Determine the (X, Y) coordinate at the center of the cell enclosing the given text.  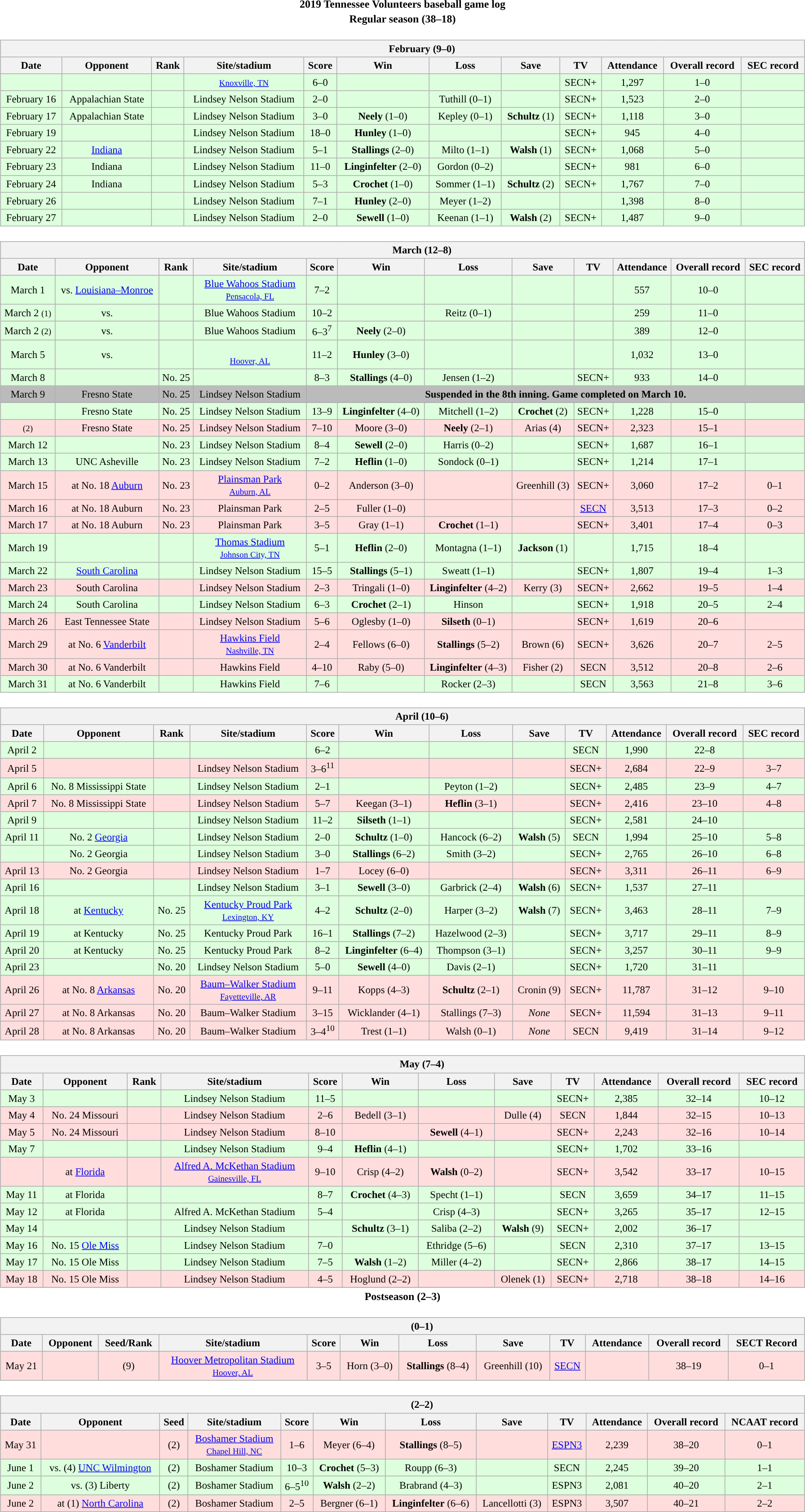
Schultz (3–1) (380, 1229)
15–0 (708, 411)
Wicklander (4–1) (384, 1013)
13–9 (322, 411)
19–4 (708, 570)
Seed (174, 1422)
April 2 (22, 750)
24–10 (705, 820)
6–2 (323, 750)
14–0 (708, 377)
Stallings (2–0) (383, 150)
6–8 (774, 853)
Garbrick (2–4) (471, 888)
Dulle (4) (523, 1115)
8–0 (703, 201)
Linginfelter (6–6) (430, 1503)
Walsh (6) (539, 888)
1,487 (632, 217)
Schultz (2) (531, 184)
28–11 (705, 910)
May 18 (22, 1279)
vs. (4) UNC Wilmington (101, 1468)
9–12 (774, 1031)
1–3 (774, 570)
May 31 (21, 1445)
1,720 (636, 967)
3,542 (626, 1172)
1–0 (703, 82)
Lancellotti (3) (512, 1503)
Greenhill (3) (543, 485)
15–1 (708, 428)
Stallings (5–2) (468, 644)
17–3 (708, 508)
2,245 (617, 1468)
2,684 (636, 768)
40–21 (686, 1503)
March 2 (2) (28, 331)
26–10 (705, 853)
Plainsman ParkAuburn, AL (250, 485)
1–1 (765, 1468)
2,002 (626, 1229)
2,239 (617, 1445)
25–10 (705, 837)
Milto (1–1) (465, 150)
Neely (2–0) (381, 331)
1,032 (642, 355)
32–16 (699, 1132)
Stallings (4–0) (381, 377)
Saliba (2–2) (456, 1229)
Sewell (1–0) (383, 217)
Specht (1–1) (456, 1195)
Stallings (5–1) (381, 570)
Anderson (3–0) (381, 485)
14–15 (772, 1262)
6–3 (322, 605)
Crisp (4–3) (456, 1211)
Alfred A. McKethan StadiumGainesville, FL (234, 1172)
Fuller (1–0) (381, 508)
Davis (2–1) (471, 967)
Smith (3–2) (471, 853)
1,844 (626, 1115)
Crisp (4–2) (380, 1172)
Hunley (3–0) (381, 355)
Kopps (4–3) (384, 990)
Stallings (8–5) (430, 1445)
May 12 (22, 1211)
10–3 (297, 1468)
March 26 (28, 621)
3–410 (323, 1031)
9–4 (325, 1149)
Hoover, AL (250, 355)
11–5 (325, 1098)
3,257 (636, 950)
1,297 (632, 82)
22–9 (705, 768)
Reitz (0–1) (468, 313)
10–13 (772, 1115)
2,385 (626, 1098)
Hawkins Field Nashville, TN (250, 644)
10–0 (708, 289)
April 6 (22, 786)
9–0 (703, 217)
5–4 (325, 1211)
NCAAT record (765, 1422)
April (10–6) (402, 716)
27–11 (705, 888)
17–4 (708, 525)
22–8 (705, 750)
Linginfelter (6–4) (384, 950)
Sewell (3–0) (384, 888)
2,243 (626, 1132)
February 19 (31, 133)
February 22 (31, 150)
Knoxville, TN (244, 82)
Oglesby (1–0) (381, 621)
Walsh (2) (531, 217)
March 17 (28, 525)
Thompson (3–1) (471, 950)
3,265 (626, 1211)
April 7 (22, 803)
Hunley (1–0) (383, 133)
Walsh (0–1) (471, 1031)
31–11 (705, 967)
13–15 (772, 1245)
4–2 (323, 910)
2–2 (765, 1503)
2,866 (626, 1262)
Sewell (4–1) (456, 1132)
Stallings (6–2) (384, 853)
Tuthill (0–1) (465, 99)
Brown (6) (543, 644)
3,512 (642, 667)
March 13 (28, 462)
6–510 (297, 1485)
Kepley (0–1) (465, 116)
Sommer (1–1) (465, 184)
259 (642, 313)
February 27 (31, 217)
Walsh (5) (539, 837)
1,537 (636, 888)
Brabrand (4–3) (430, 1485)
Harris (0–2) (468, 445)
5–6 (322, 621)
13–0 (708, 355)
4–10 (322, 667)
Ethridge (5–6) (456, 1245)
April 20 (22, 950)
March 22 (28, 570)
3–1 (323, 888)
Walsh (2–2) (349, 1485)
6–37 (322, 331)
Sewell (2–0) (381, 445)
Harper (3–2) (471, 910)
30–11 (705, 950)
1,918 (642, 605)
1,619 (642, 621)
Kentucky Proud ParkLexington, KY (248, 910)
Raby (5–0) (381, 667)
3,563 (642, 684)
Seed/Rank (128, 1343)
1,118 (632, 116)
1–6 (297, 1445)
3,513 (642, 508)
18–4 (708, 548)
39–20 (686, 1468)
(9) (128, 1366)
Rocker (2–3) (468, 684)
Keegan (3–1) (384, 803)
1–7 (323, 871)
12–15 (772, 1211)
8–2 (323, 950)
17–1 (708, 462)
10–14 (772, 1132)
38–19 (689, 1366)
Jackson (1) (543, 548)
vs. Louisiana–Monroe (107, 289)
2,581 (636, 820)
Crochet (2–1) (381, 605)
April 27 (22, 1013)
March 30 (28, 667)
2,718 (626, 1279)
Linginfelter (4–0) (381, 411)
March 2 (1) (28, 313)
Walsh (9) (523, 1229)
Linginfelter (4–3) (468, 667)
Miller (4–2) (456, 1262)
Tringali (1–0) (381, 588)
33–16 (699, 1149)
21–8 (708, 684)
Crochet (1–1) (468, 525)
Alfred A. McKethan Stadium (234, 1211)
Mitchell (1–2) (468, 411)
10–2 (322, 313)
38–20 (686, 1445)
Trest (1–1) (384, 1031)
Heflin (3–1) (471, 803)
April 13 (22, 871)
35–17 (699, 1211)
May 14 (22, 1229)
1,398 (632, 201)
at (1) North Carolina (101, 1503)
1,807 (642, 570)
Stallings (8–4) (438, 1366)
February (9–0) (402, 49)
5–8 (774, 837)
Crochet (5–3) (349, 1468)
2,485 (636, 786)
May 11 (22, 1195)
March 23 (28, 588)
3,717 (636, 933)
11–15 (772, 1195)
April 23 (22, 967)
Olenek (1) (523, 1279)
March 29 (28, 644)
4–5 (325, 1279)
1,702 (626, 1149)
Silseth (1–1) (384, 820)
March 1 (28, 289)
Montagna (1–1) (468, 548)
15–5 (322, 570)
2,662 (642, 588)
3,659 (626, 1195)
557 (642, 289)
2,323 (642, 428)
2,081 (617, 1485)
May 16 (22, 1245)
36–17 (699, 1229)
Meyer (1–2) (465, 201)
31–12 (705, 990)
Walsh (1–2) (380, 1262)
April 16 (22, 888)
2,416 (636, 803)
7–9 (774, 910)
Kerry (3) (543, 588)
1,767 (632, 184)
18–0 (320, 133)
20–7 (708, 644)
Fellows (6–0) (381, 644)
40–20 (686, 1485)
31–14 (705, 1031)
11,594 (636, 1013)
East Tennessee State (107, 621)
3–15 (323, 1013)
Peyton (1–2) (471, 786)
Bedell (3–1) (380, 1115)
Hunley (2–0) (383, 201)
9–9 (774, 950)
Thomas StadiumJohnson City, TN (250, 548)
(2–2) (402, 1405)
8–4 (322, 445)
Keenan (1–1) (465, 217)
April 19 (22, 933)
Stallings (7–3) (471, 1013)
8–3 (322, 377)
Boshamer StadiumChapel Hill, NC (234, 1445)
981 (632, 167)
April 5 (22, 768)
1,228 (642, 411)
March 8 (28, 377)
Sewell (4–0) (384, 967)
Neely (2–1) (468, 428)
Crochet (2) (543, 411)
Jensen (1–2) (468, 377)
Linginfelter (4–2) (468, 588)
31–13 (705, 1013)
5–7 (323, 803)
Heflin (4–1) (380, 1149)
Hoover Metropolitan StadiumHoover, AL (233, 1366)
14–16 (772, 1279)
Walsh (7) (539, 910)
12–0 (708, 331)
1,990 (636, 750)
March 24 (28, 605)
Heflin (1–0) (381, 462)
June 1 (21, 1468)
5–3 (320, 184)
19–5 (708, 588)
10–12 (772, 1098)
Roupp (6–3) (430, 1468)
February 26 (31, 201)
March 19 (28, 548)
7–6 (322, 684)
389 (642, 331)
8–10 (325, 1132)
Arias (4) (543, 428)
17–2 (708, 485)
Greenhill (10) (513, 1366)
February 24 (31, 184)
Gray (1–1) (381, 525)
vs. (3) Liberty (101, 1485)
March 12 (28, 445)
6–9 (774, 871)
Hinson (468, 605)
1,994 (636, 837)
May 17 (22, 1262)
(0–1) (402, 1326)
Schultz (2–1) (471, 990)
2,310 (626, 1245)
Meyer (6–4) (349, 1445)
32–14 (699, 1098)
34–17 (699, 1195)
Hoglund (2–2) (380, 1279)
26–11 (705, 871)
March 31 (28, 684)
0–3 (774, 525)
Crochet (4–3) (380, 1195)
February 16 (31, 99)
20–8 (708, 667)
March 5 (28, 355)
Fisher (2) (543, 667)
945 (632, 133)
Schultz (1) (531, 116)
1,523 (632, 99)
23–10 (705, 803)
1,715 (642, 548)
March 16 (28, 508)
Heflin (2–0) (381, 548)
1,687 (642, 445)
Hancock (6–2) (471, 837)
February 23 (31, 167)
Sweatt (1–1) (468, 570)
Gordon (0–2) (465, 167)
29–11 (705, 933)
3,060 (642, 485)
11,787 (636, 990)
Hazelwood (2–3) (471, 933)
20–5 (708, 605)
4–0 (703, 133)
Bergner (6–1) (349, 1503)
32–15 (699, 1115)
Walsh (0–2) (456, 1172)
1–4 (774, 588)
38–18 (699, 1279)
February 17 (31, 116)
8–7 (325, 1195)
Locey (6–0) (384, 871)
Blue Wahoos Stadium Pensacola, FL (250, 289)
Suspended in the 8th inning. Game completed on March 10. (555, 394)
May 7 (22, 1149)
33–17 (699, 1172)
4–8 (774, 803)
Cronin (9) (539, 990)
Silseth (0–1) (468, 621)
March 15 (28, 485)
Sondock (0–1) (468, 462)
3–7 (774, 768)
April 11 (22, 837)
37–17 (699, 1245)
Moore (3–0) (381, 428)
10–15 (772, 1172)
4–7 (774, 786)
SECT Record (766, 1343)
3,401 (642, 525)
38–17 (699, 1262)
23–9 (705, 786)
7–5 (325, 1262)
April 26 (22, 990)
1,214 (642, 462)
March (12–8) (402, 250)
UNC Asheville (107, 462)
Walsh (1) (531, 150)
7–1 (320, 201)
3,311 (636, 871)
May 4 (22, 1115)
3,507 (617, 1503)
Baum–Walker StadiumFayetteville, AR (248, 990)
May 5 (22, 1132)
Neely (1–0) (383, 116)
2,765 (636, 853)
8–9 (774, 933)
Horn (3–0) (370, 1366)
May 3 (22, 1098)
2–3 (322, 588)
Schultz (2–0) (384, 910)
Stallings (7–2) (384, 933)
9,419 (636, 1031)
3,463 (636, 910)
Linginfelter (2–0) (383, 167)
3,626 (642, 644)
May 21 (22, 1366)
March 9 (28, 394)
April 9 (22, 820)
3–6 (774, 684)
Schultz (1–0) (384, 837)
1,068 (632, 150)
3–611 (323, 768)
20–6 (708, 621)
933 (642, 377)
May (7–4) (402, 1064)
Crochet (1–0) (383, 184)
April 28 (22, 1031)
April 18 (22, 910)
7–10 (322, 428)
